Locate the cell with the specified text and output its (X, Y) center coordinate. 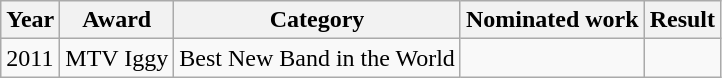
Nominated work (552, 20)
Year (30, 20)
Best New Band in the World (318, 58)
Result (682, 20)
Category (318, 20)
MTV Iggy (117, 58)
2011 (30, 58)
Award (117, 20)
